Capture the cell that displays the provided text and extract its (x, y) central coordinate. 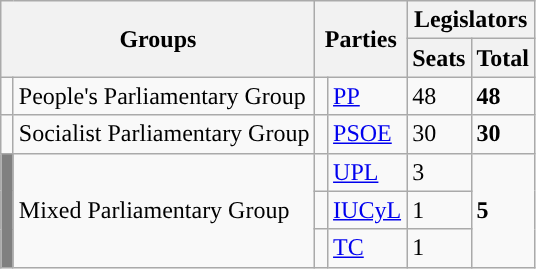
UPL (368, 172)
Groups (158, 39)
Total (503, 58)
5 (503, 210)
Mixed Parliamentary Group (164, 210)
TC (368, 248)
PP (368, 96)
Legislators (471, 20)
IUCyL (368, 210)
Socialist Parliamentary Group (164, 134)
Seats (439, 58)
Parties (361, 39)
People's Parliamentary Group (164, 96)
PSOE (368, 134)
3 (439, 172)
